Determine the [x, y] coordinate at the center of the cell enclosing the given text.  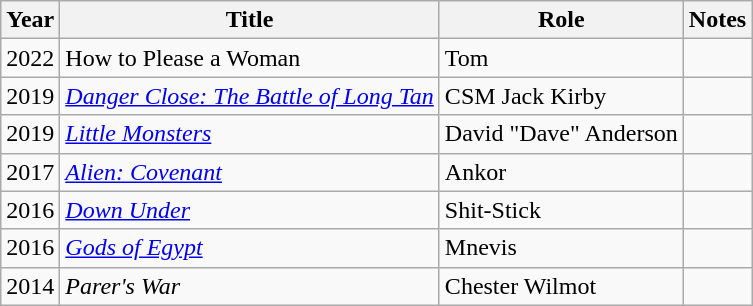
Shit-Stick [561, 210]
Ankor [561, 172]
Role [561, 20]
Down Under [250, 210]
Chester Wilmot [561, 286]
Alien: Covenant [250, 172]
CSM Jack Kirby [561, 96]
Parer's War [250, 286]
2017 [30, 172]
Mnevis [561, 248]
Year [30, 20]
Title [250, 20]
2022 [30, 58]
Danger Close: The Battle of Long Tan [250, 96]
Little Monsters [250, 134]
Notes [717, 20]
How to Please a Woman [250, 58]
Tom [561, 58]
Gods of Egypt [250, 248]
David "Dave" Anderson [561, 134]
2014 [30, 286]
